For the text-containing cell, return its midpoint in (X, Y) coordinate format. 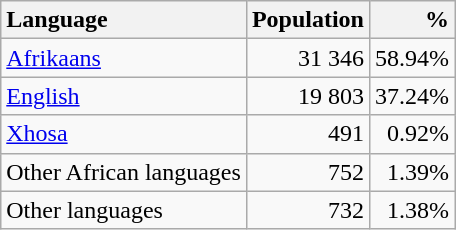
732 (308, 210)
Other African languages (124, 172)
Other languages (124, 210)
31 346 (308, 58)
% (412, 20)
Language (124, 20)
1.38% (412, 210)
Xhosa (124, 134)
19 803 (308, 96)
English (124, 96)
37.24% (412, 96)
Population (308, 20)
1.39% (412, 172)
752 (308, 172)
Afrikaans (124, 58)
0.92% (412, 134)
58.94% (412, 58)
491 (308, 134)
